Search for the cell housing the specified text and yield its [X, Y] center coordinate. 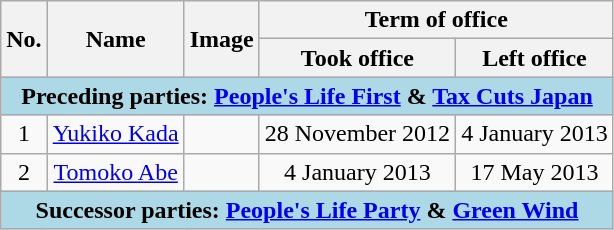
Successor parties: People's Life Party & Green Wind [308, 210]
Tomoko Abe [116, 172]
Name [116, 39]
Yukiko Kada [116, 134]
Took office [357, 58]
Preceding parties: People's Life First & Tax Cuts Japan [308, 96]
Image [222, 39]
Left office [535, 58]
28 November 2012 [357, 134]
No. [24, 39]
2 [24, 172]
17 May 2013 [535, 172]
Term of office [436, 20]
1 [24, 134]
